Extract the (X, Y) coordinate from the center of the cell holding the provided text.  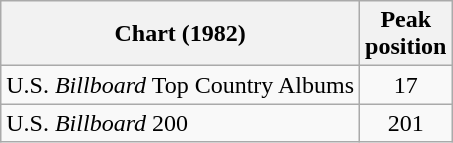
201 (406, 123)
U.S. Billboard 200 (180, 123)
U.S. Billboard Top Country Albums (180, 85)
Peakposition (406, 34)
Chart (1982) (180, 34)
17 (406, 85)
